Detect which cell encompasses the target text, then output its (X, Y) center coordinate. 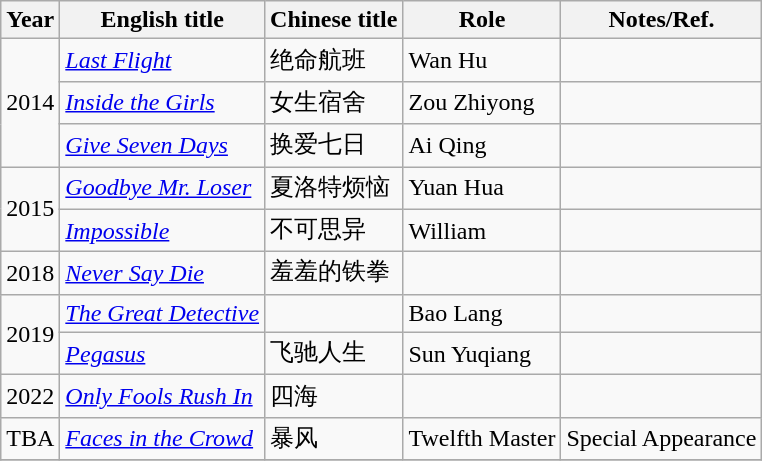
Faces in the Crowd (162, 438)
Wan Hu (482, 60)
Chinese title (334, 20)
Never Say Die (162, 274)
羞羞的铁拳 (334, 274)
夏洛特烦恼 (334, 188)
不可思异 (334, 230)
Only Fools Rush In (162, 396)
Impossible (162, 230)
2015 (30, 208)
绝命航班 (334, 60)
Inside the Girls (162, 102)
Pegasus (162, 354)
2014 (30, 103)
Goodbye Mr. Loser (162, 188)
English title (162, 20)
Bao Lang (482, 313)
Yuan Hua (482, 188)
Sun Yuqiang (482, 354)
Last Flight (162, 60)
Role (482, 20)
换爱七日 (334, 146)
飞驰人生 (334, 354)
TBA (30, 438)
Zou Zhiyong (482, 102)
暴风 (334, 438)
Notes/Ref. (662, 20)
女生宿舍 (334, 102)
Twelfth Master (482, 438)
Year (30, 20)
Special Appearance (662, 438)
William (482, 230)
2022 (30, 396)
四海 (334, 396)
The Great Detective (162, 313)
Give Seven Days (162, 146)
2018 (30, 274)
Ai Qing (482, 146)
2019 (30, 334)
